Identify which cell holds the provided text, then report its (X, Y) central coordinate. 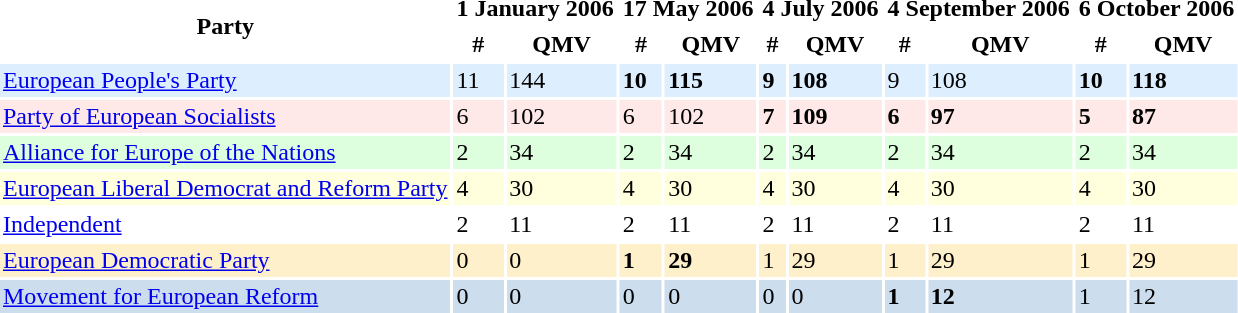
Alliance for Europe of the Nations (225, 152)
87 (1183, 116)
115 (710, 80)
Independent (225, 224)
Movement for European Reform (225, 296)
97 (1000, 116)
European Liberal Democrat and Reform Party (225, 188)
7 (773, 116)
109 (834, 116)
European Democratic Party (225, 260)
5 (1101, 116)
144 (562, 80)
European People's Party (225, 80)
118 (1183, 80)
Party of European Socialists (225, 116)
